Find where the given text appears and provide that cell's center as [x, y] coordinate. 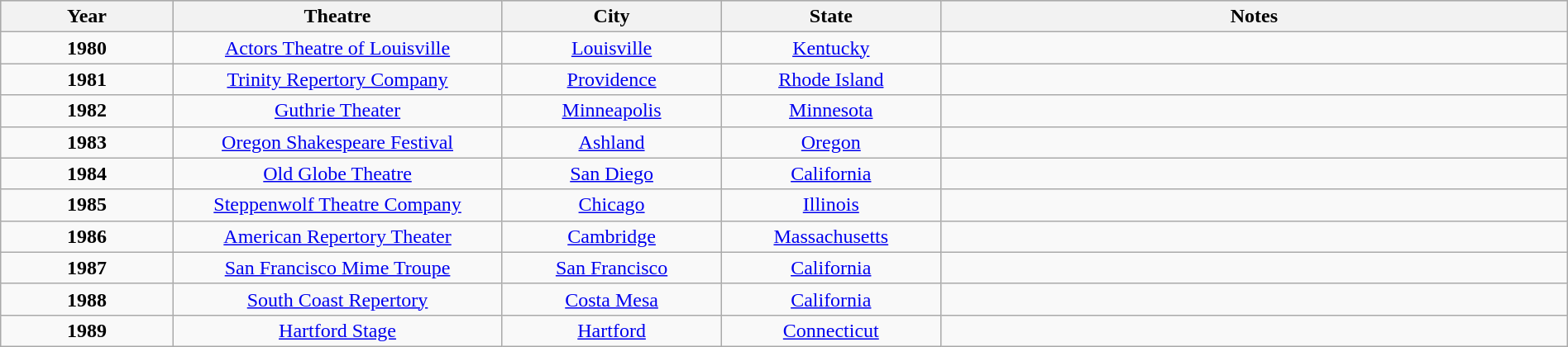
1988 [87, 299]
Oregon [830, 142]
1980 [87, 48]
San Francisco [612, 268]
Trinity Repertory Company [337, 79]
Hartford [612, 330]
Kentucky [830, 48]
Oregon Shakespeare Festival [337, 142]
Massachusetts [830, 236]
Guthrie Theater [337, 111]
State [830, 17]
1984 [87, 173]
Hartford Stage [337, 330]
Minnesota [830, 111]
Actors Theatre of Louisville [337, 48]
1985 [87, 205]
Chicago [612, 205]
American Repertory Theater [337, 236]
Illinois [830, 205]
Year [87, 17]
Costa Mesa [612, 299]
Louisville [612, 48]
Connecticut [830, 330]
Theatre [337, 17]
Old Globe Theatre [337, 173]
Steppenwolf Theatre Company [337, 205]
Minneapolis [612, 111]
San Diego [612, 173]
Cambridge [612, 236]
1982 [87, 111]
San Francisco Mime Troupe [337, 268]
South Coast Repertory [337, 299]
Rhode Island [830, 79]
City [612, 17]
Providence [612, 79]
1986 [87, 236]
Ashland [612, 142]
1989 [87, 330]
1987 [87, 268]
1983 [87, 142]
Notes [1254, 17]
1981 [87, 79]
